Return (x, y) of the center of cell containing provided text 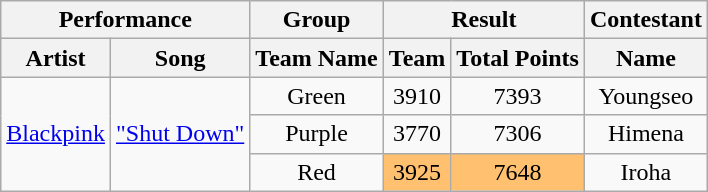
Contestant (646, 20)
Red (317, 172)
"Shut Down" (180, 134)
7648 (518, 172)
Total Points (518, 58)
3910 (417, 96)
Name (646, 58)
Artist (56, 58)
Iroha (646, 172)
Youngseo (646, 96)
Performance (126, 20)
Purple (317, 134)
Group (317, 20)
Blackpink (56, 134)
Song (180, 58)
Green (317, 96)
7393 (518, 96)
Team Name (317, 58)
3770 (417, 134)
Result (484, 20)
Team (417, 58)
7306 (518, 134)
3925 (417, 172)
Himena (646, 134)
